Output the (x, y) coordinate of the center of the cell containing the given text.  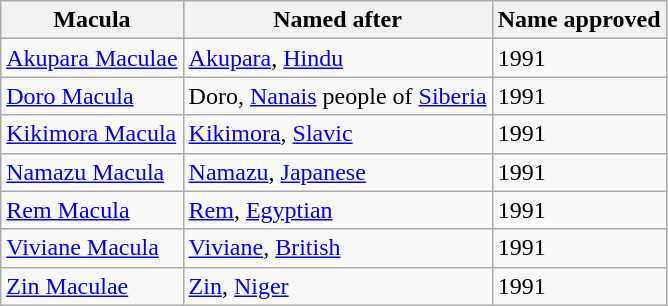
Akupara Maculae (92, 58)
Named after (338, 20)
Zin, Niger (338, 286)
Namazu Macula (92, 172)
Doro, Nanais people of Siberia (338, 96)
Rem Macula (92, 210)
Namazu, Japanese (338, 172)
Doro Macula (92, 96)
Akupara, Hindu (338, 58)
Rem, Egyptian (338, 210)
Name approved (579, 20)
Zin Maculae (92, 286)
Kikimora Macula (92, 134)
Macula (92, 20)
Kikimora, Slavic (338, 134)
Viviane Macula (92, 248)
Viviane, British (338, 248)
